Extract the [x, y] coordinate from the center of the cell holding the provided text.  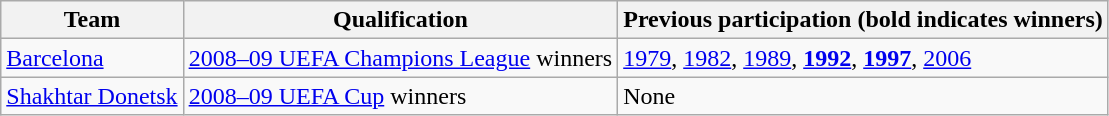
Shakhtar Donetsk [92, 96]
Barcelona [92, 58]
Qualification [400, 20]
None [864, 96]
Previous participation (bold indicates winners) [864, 20]
2008–09 UEFA Champions League winners [400, 58]
Team [92, 20]
2008–09 UEFA Cup winners [400, 96]
1979, 1982, 1989, 1992, 1997, 2006 [864, 58]
